Determine the [X, Y] coordinate at the center of the cell enclosing the given text.  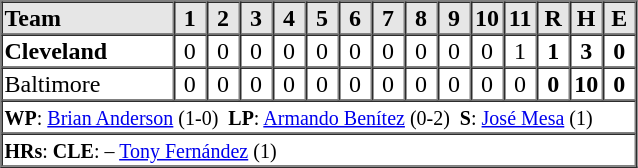
H [586, 18]
8 [422, 18]
9 [454, 18]
4 [288, 18]
5 [322, 18]
2 [222, 18]
Baltimore [88, 84]
WP: Brian Anderson (1-0) LP: Armando Benítez (0-2) S: José Mesa (1) [319, 116]
6 [354, 18]
11 [520, 18]
Cleveland [88, 50]
HRs: CLE: – Tony Fernández (1) [319, 150]
R [554, 18]
Team [88, 18]
E [620, 18]
7 [388, 18]
